Output the (X, Y) coordinate of the center of the cell containing the given text.  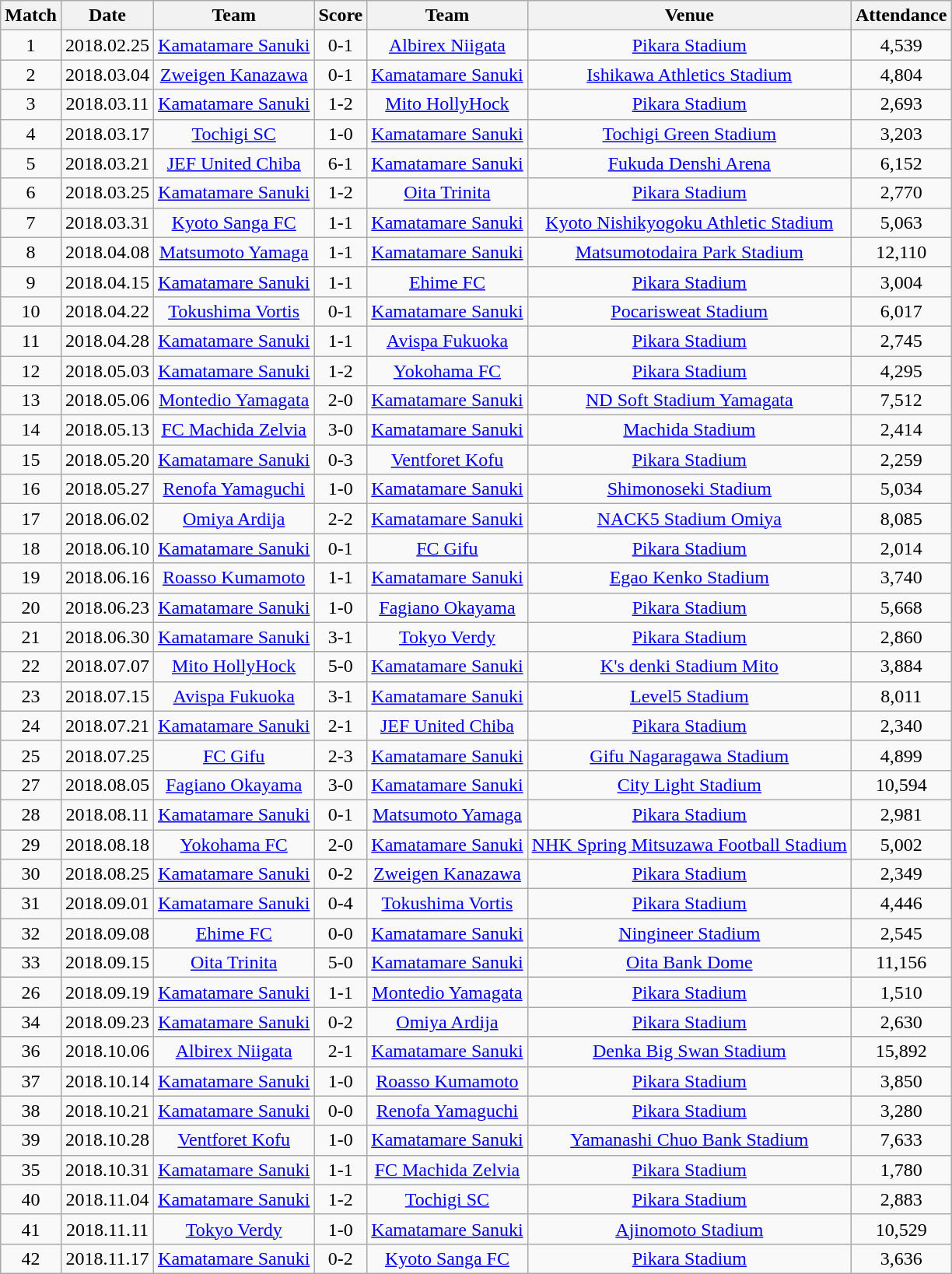
39 (31, 1140)
Oita Bank Dome (689, 963)
5 (31, 163)
2018.06.10 (107, 548)
40 (31, 1199)
Match (31, 16)
2018.07.21 (107, 726)
2018.07.15 (107, 696)
6,017 (901, 311)
15,892 (901, 1052)
5,668 (901, 607)
2018.10.21 (107, 1111)
Level5 Stadium (689, 696)
City Light Stadium (689, 785)
0-4 (341, 904)
25 (31, 755)
14 (31, 430)
6 (31, 193)
2018.04.22 (107, 311)
2018.04.28 (107, 341)
2018.11.11 (107, 1229)
3,004 (901, 282)
2018.09.08 (107, 933)
38 (31, 1111)
2018.11.17 (107, 1258)
2018.10.31 (107, 1170)
2018.07.07 (107, 667)
ND Soft Stadium Yamagata (689, 401)
8 (31, 252)
8,085 (901, 519)
5,063 (901, 222)
Ajinomoto Stadium (689, 1229)
13 (31, 401)
5,034 (901, 489)
2018.08.18 (107, 844)
9 (31, 282)
2018.05.03 (107, 371)
21 (31, 637)
29 (31, 844)
2018.06.23 (107, 607)
2018.07.25 (107, 755)
32 (31, 933)
2018.06.30 (107, 637)
2018.09.19 (107, 992)
10,594 (901, 785)
10,529 (901, 1229)
2,883 (901, 1199)
2018.06.16 (107, 578)
Ningineer Stadium (689, 933)
2,770 (901, 193)
2-2 (341, 519)
Pocarisweat Stadium (689, 311)
2018.10.06 (107, 1052)
17 (31, 519)
2018.08.11 (107, 814)
2018.03.11 (107, 104)
2,630 (901, 1022)
1 (31, 45)
4,446 (901, 904)
2018.04.08 (107, 252)
2018.05.27 (107, 489)
35 (31, 1170)
18 (31, 548)
22 (31, 667)
31 (31, 904)
2018.09.15 (107, 963)
2,745 (901, 341)
Gifu Nagaragawa Stadium (689, 755)
2,259 (901, 460)
6,152 (901, 163)
12,110 (901, 252)
27 (31, 785)
2018.11.04 (107, 1199)
2018.03.25 (107, 193)
Venue (689, 16)
10 (31, 311)
16 (31, 489)
2,981 (901, 814)
Shimonoseki Stadium (689, 489)
2018.05.20 (107, 460)
Machida Stadium (689, 430)
3,203 (901, 134)
2018.03.21 (107, 163)
24 (31, 726)
K's denki Stadium Mito (689, 667)
NHK Spring Mitsuzawa Football Stadium (689, 844)
1,780 (901, 1170)
2 (31, 75)
2018.08.25 (107, 874)
2018.05.13 (107, 430)
2018.06.02 (107, 519)
1,510 (901, 992)
2018.04.15 (107, 282)
37 (31, 1081)
19 (31, 578)
6-1 (341, 163)
2,349 (901, 874)
2,014 (901, 548)
3,636 (901, 1258)
2018.10.14 (107, 1081)
11,156 (901, 963)
2018.03.04 (107, 75)
4,804 (901, 75)
42 (31, 1258)
4,295 (901, 371)
3,740 (901, 578)
2018.09.23 (107, 1022)
2018.03.17 (107, 134)
2018.05.06 (107, 401)
7,633 (901, 1140)
12 (31, 371)
41 (31, 1229)
11 (31, 341)
34 (31, 1022)
30 (31, 874)
20 (31, 607)
2018.08.05 (107, 785)
2,340 (901, 726)
28 (31, 814)
Denka Big Swan Stadium (689, 1052)
2018.03.31 (107, 222)
2,860 (901, 637)
5,002 (901, 844)
33 (31, 963)
2,545 (901, 933)
Attendance (901, 16)
7,512 (901, 401)
Score (341, 16)
2018.09.01 (107, 904)
8,011 (901, 696)
2,414 (901, 430)
Kyoto Nishikyogoku Athletic Stadium (689, 222)
23 (31, 696)
2,693 (901, 104)
36 (31, 1052)
2018.10.28 (107, 1140)
4 (31, 134)
15 (31, 460)
Date (107, 16)
0-3 (341, 460)
3,280 (901, 1111)
Ishikawa Athletics Stadium (689, 75)
Yamanashi Chuo Bank Stadium (689, 1140)
Tochigi Green Stadium (689, 134)
2018.02.25 (107, 45)
4,539 (901, 45)
26 (31, 992)
3 (31, 104)
7 (31, 222)
NACK5 Stadium Omiya (689, 519)
2-3 (341, 755)
4,899 (901, 755)
Egao Kenko Stadium (689, 578)
Fukuda Denshi Arena (689, 163)
3,884 (901, 667)
3,850 (901, 1081)
Matsumotodaira Park Stadium (689, 252)
